Determine the [X, Y] coordinate at the center of the cell enclosing the given text.  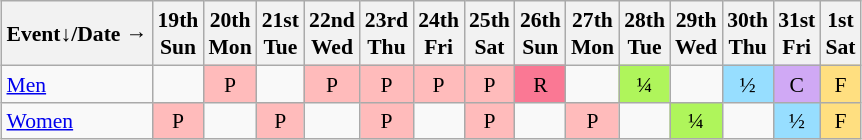
26thSun [540, 33]
30thThu [748, 33]
R [540, 84]
24thFri [438, 33]
27thMon [592, 33]
21stTue [280, 33]
Men [76, 84]
25thSat [490, 33]
1stSat [840, 33]
23rdThu [386, 33]
28thTue [644, 33]
20thMon [230, 33]
Women [76, 120]
29thWed [696, 33]
C [796, 84]
Event↓/Date → [76, 33]
31stFri [796, 33]
22ndWed [332, 33]
19thSun [178, 33]
